Determine the [x, y] coordinate at the center of the cell enclosing the given text.  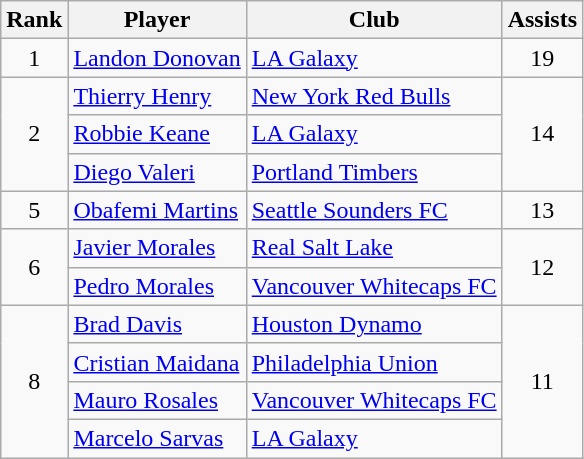
Diego Valeri [157, 172]
1 [34, 58]
Seattle Sounders FC [374, 210]
Assists [542, 20]
Javier Morales [157, 248]
Thierry Henry [157, 96]
Marcelo Sarvas [157, 438]
13 [542, 210]
Real Salt Lake [374, 248]
Houston Dynamo [374, 324]
Rank [34, 20]
Player [157, 20]
11 [542, 381]
Brad Davis [157, 324]
5 [34, 210]
Portland Timbers [374, 172]
19 [542, 58]
2 [34, 134]
Pedro Morales [157, 286]
6 [34, 267]
14 [542, 134]
New York Red Bulls [374, 96]
Obafemi Martins [157, 210]
Philadelphia Union [374, 362]
Robbie Keane [157, 134]
Landon Donovan [157, 58]
Club [374, 20]
12 [542, 267]
8 [34, 381]
Mauro Rosales [157, 400]
Cristian Maidana [157, 362]
